Detect which cell encompasses the target text, then output its (x, y) center coordinate. 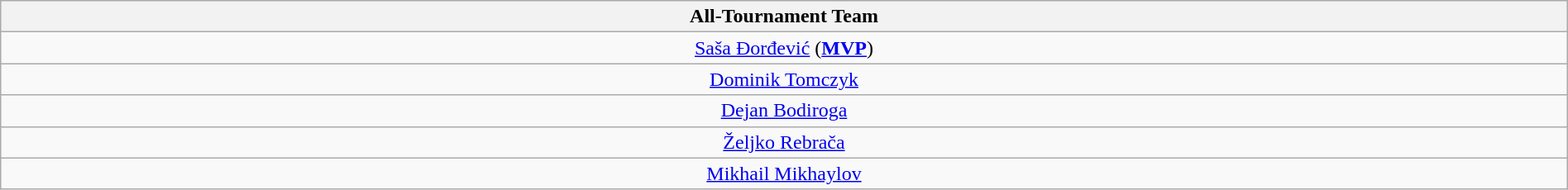
Dominik Tomczyk (784, 79)
All-Tournament Team (784, 17)
Željko Rebrača (784, 142)
Saša Đorđević (MVP) (784, 48)
Mikhail Mikhaylov (784, 173)
Dejan Bodiroga (784, 111)
